Output the [X, Y] coordinate of the center of the cell containing the given text.  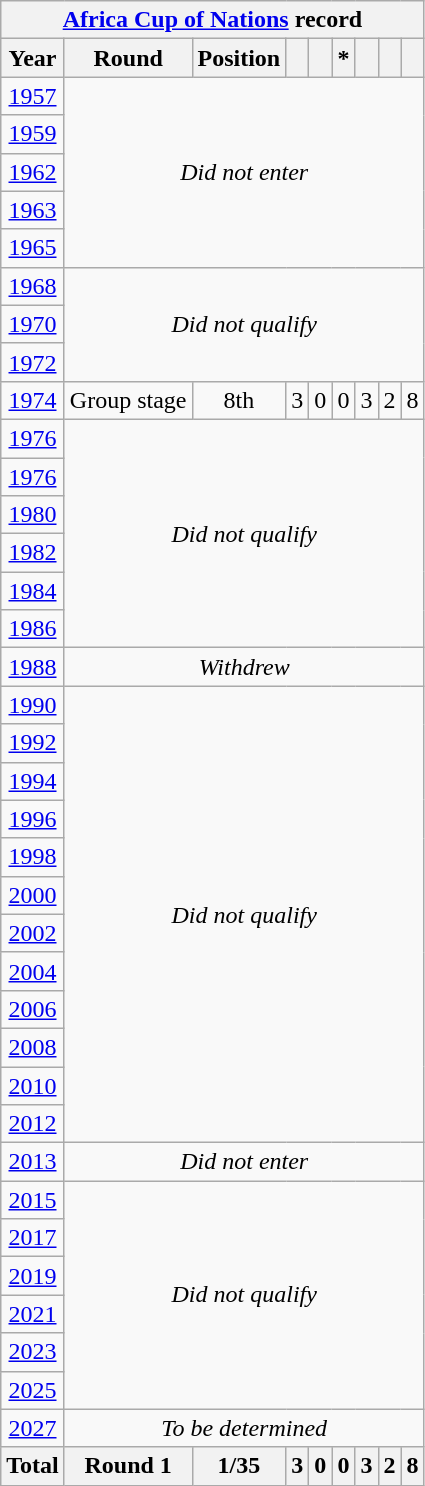
1990 [33, 705]
1965 [33, 248]
2006 [33, 1009]
8th [239, 400]
1957 [33, 96]
1970 [33, 324]
2023 [33, 1352]
2000 [33, 895]
1980 [33, 515]
2017 [33, 1238]
1963 [33, 210]
Year [33, 58]
1/35 [239, 1466]
2004 [33, 971]
Africa Cup of Nations record [212, 20]
2025 [33, 1390]
1972 [33, 362]
2012 [33, 1124]
1994 [33, 781]
* [344, 58]
2015 [33, 1200]
2013 [33, 1162]
1998 [33, 857]
Position [239, 58]
1962 [33, 172]
Round [128, 58]
1982 [33, 553]
2021 [33, 1314]
2008 [33, 1047]
Withdrew [244, 667]
1974 [33, 400]
1996 [33, 819]
1959 [33, 134]
1986 [33, 629]
To be determined [244, 1428]
2019 [33, 1276]
1988 [33, 667]
Group stage [128, 400]
1968 [33, 286]
1984 [33, 591]
2010 [33, 1085]
2002 [33, 933]
2027 [33, 1428]
1992 [33, 743]
Round 1 [128, 1466]
Total [33, 1466]
